Extract the (x, y) coordinate from the center of the cell holding the provided text.  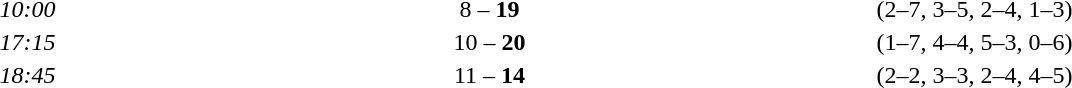
10 – 20 (490, 42)
